Detect which cell encompasses the target text, then output its (X, Y) center coordinate. 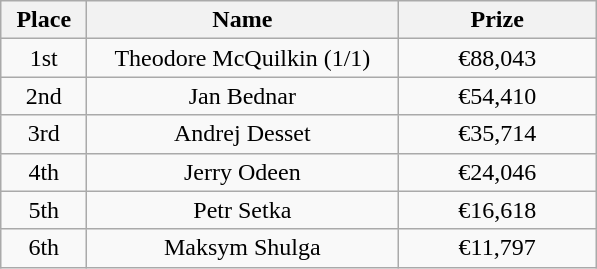
6th (44, 248)
2nd (44, 96)
€11,797 (498, 248)
€24,046 (498, 172)
€54,410 (498, 96)
1st (44, 58)
Jan Bednar (242, 96)
3rd (44, 134)
Andrej Desset (242, 134)
Petr Setka (242, 210)
€35,714 (498, 134)
€16,618 (498, 210)
5th (44, 210)
4th (44, 172)
€88,043 (498, 58)
Maksym Shulga (242, 248)
Name (242, 20)
Prize (498, 20)
Theodore McQuilkin (1/1) (242, 58)
Jerry Odeen (242, 172)
Place (44, 20)
